Capture the cell that displays the provided text and extract its [x, y] central coordinate. 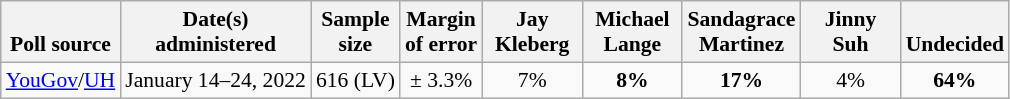
JayKleberg [532, 32]
YouGov/UH [61, 80]
616 (LV) [356, 80]
8% [632, 80]
± 3.3% [441, 80]
Undecided [955, 32]
January 14–24, 2022 [216, 80]
Date(s)administered [216, 32]
MichaelLange [632, 32]
Marginof error [441, 32]
Poll source [61, 32]
7% [532, 80]
4% [851, 80]
17% [741, 80]
JinnySuh [851, 32]
64% [955, 80]
Samplesize [356, 32]
SandagraceMartinez [741, 32]
